Return the (x, y) coordinate for the center point of the cell that contains the specified text.  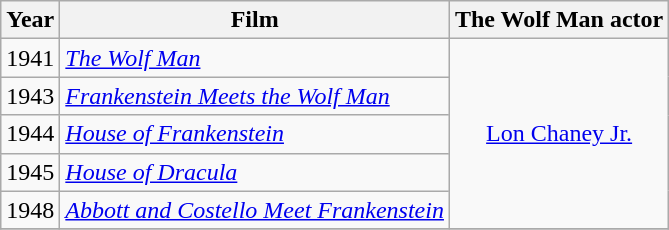
1945 (30, 172)
Lon Chaney Jr. (558, 134)
Film (255, 20)
Frankenstein Meets the Wolf Man (255, 96)
1948 (30, 210)
1943 (30, 96)
1941 (30, 58)
The Wolf Man actor (558, 20)
Year (30, 20)
House of Frankenstein (255, 134)
Abbott and Costello Meet Frankenstein (255, 210)
The Wolf Man (255, 58)
1944 (30, 134)
House of Dracula (255, 172)
